Detect which cell encompasses the target text, then output its [X, Y] center coordinate. 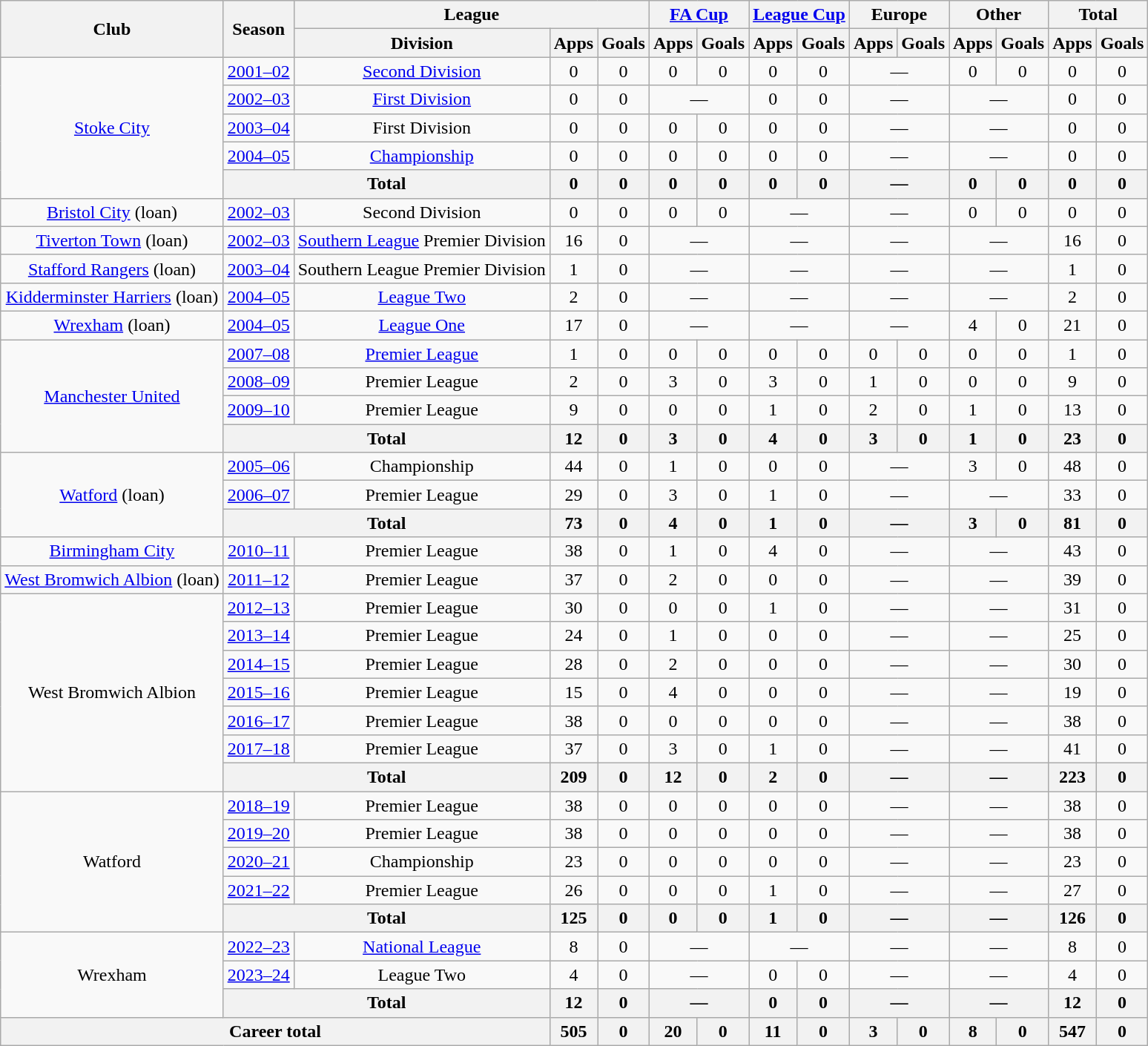
25 [1072, 636]
2012–13 [258, 608]
2007–08 [258, 354]
33 [1072, 495]
11 [773, 1031]
27 [1072, 890]
2006–07 [258, 495]
21 [1072, 325]
19 [1072, 692]
2020–21 [258, 862]
Club [112, 29]
Stoke City [112, 128]
2009–10 [258, 410]
126 [1072, 918]
29 [573, 495]
44 [573, 467]
2019–20 [258, 834]
2015–16 [258, 692]
2005–06 [258, 467]
Tiverton Town (loan) [112, 240]
Stafford Rangers (loan) [112, 269]
73 [573, 523]
Other [999, 15]
West Bromwich Albion [112, 692]
125 [573, 918]
2008–09 [258, 382]
2011–12 [258, 579]
Europe [899, 15]
League One [421, 325]
West Bromwich Albion (loan) [112, 579]
Birmingham City [112, 551]
39 [1072, 579]
223 [1072, 777]
43 [1072, 551]
209 [573, 777]
Watford (loan) [112, 495]
Kidderminster Harriers (loan) [112, 297]
15 [573, 692]
Bristol City (loan) [112, 212]
2010–11 [258, 551]
24 [573, 636]
2001–02 [258, 71]
Wrexham (loan) [112, 325]
2022–23 [258, 947]
13 [1072, 410]
2013–14 [258, 636]
17 [573, 325]
Career total [275, 1031]
20 [673, 1031]
505 [573, 1031]
2017–18 [258, 749]
81 [1072, 523]
41 [1072, 749]
26 [573, 890]
2018–19 [258, 805]
2016–17 [258, 720]
2023–24 [258, 975]
League [472, 15]
547 [1072, 1031]
Wrexham [112, 975]
Manchester United [112, 396]
2014–15 [258, 664]
48 [1072, 467]
2021–22 [258, 890]
28 [573, 664]
League Cup [799, 15]
FA Cup [699, 15]
Watford [112, 861]
Division [421, 43]
Season [258, 29]
National League [421, 947]
31 [1072, 608]
